Determine the [x, y] coordinate at the center of the cell enclosing the given text.  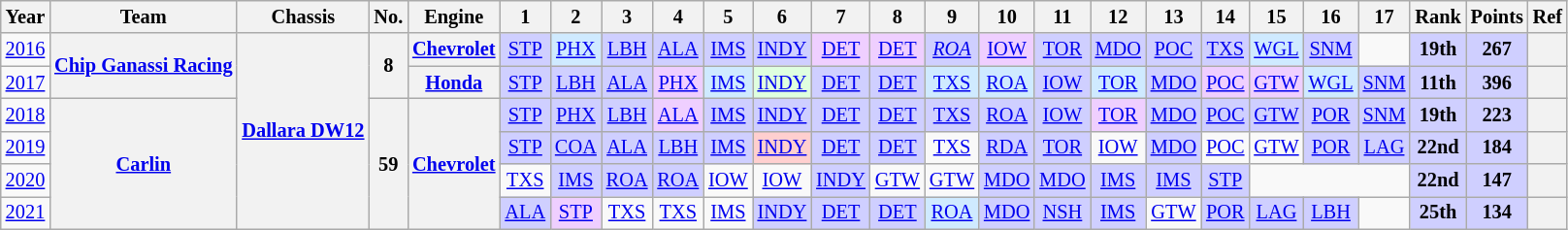
3 [627, 16]
25th [1438, 213]
7 [840, 16]
Engine [454, 16]
Team [144, 16]
13 [1174, 16]
2020 [25, 181]
2016 [25, 49]
17 [1385, 16]
Honda [454, 82]
4 [677, 16]
2018 [25, 115]
10 [1007, 16]
1 [525, 16]
11 [1062, 16]
Rank [1438, 16]
12 [1118, 16]
Ref [1548, 16]
No. [388, 16]
59 [388, 163]
16 [1330, 16]
2017 [25, 82]
9 [952, 16]
Points [1497, 16]
184 [1497, 148]
6 [782, 16]
Dallara DW12 [303, 131]
14 [1225, 16]
134 [1497, 213]
Year [25, 16]
2 [576, 16]
Chip Ganassi Racing [144, 66]
2021 [25, 213]
RDA [1007, 148]
NSH [1062, 213]
267 [1497, 49]
5 [728, 16]
15 [1276, 16]
COA [576, 148]
2019 [25, 148]
Chassis [303, 16]
396 [1497, 82]
11th [1438, 82]
147 [1497, 181]
223 [1497, 115]
Carlin [144, 163]
